For the text-containing cell, return its midpoint in [x, y] coordinate format. 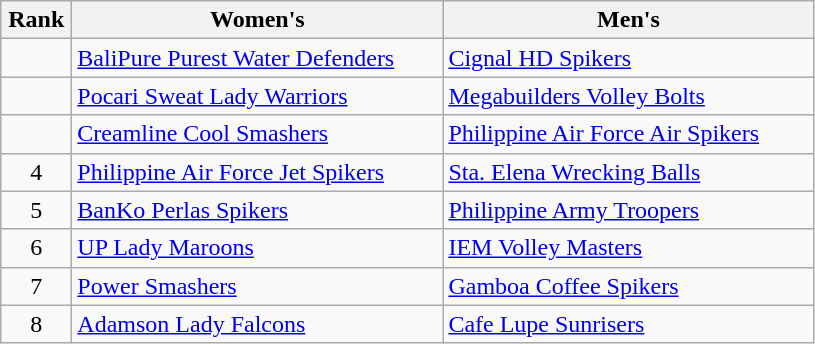
Cignal HD Spikers [628, 58]
4 [36, 172]
Philippine Air Force Air Spikers [628, 134]
Power Smashers [258, 286]
Philippine Army Troopers [628, 210]
7 [36, 286]
Adamson Lady Falcons [258, 324]
Philippine Air Force Jet Spikers [258, 172]
BanKo Perlas Spikers [258, 210]
Creamline Cool Smashers [258, 134]
BaliPure Purest Water Defenders [258, 58]
Sta. Elena Wrecking Balls [628, 172]
8 [36, 324]
Rank [36, 20]
Men's [628, 20]
Women's [258, 20]
Megabuilders Volley Bolts [628, 96]
IEM Volley Masters [628, 248]
6 [36, 248]
Pocari Sweat Lady Warriors [258, 96]
5 [36, 210]
Gamboa Coffee Spikers [628, 286]
Cafe Lupe Sunrisers [628, 324]
UP Lady Maroons [258, 248]
